Extract the [X, Y] coordinate from the center of the cell holding the provided text.  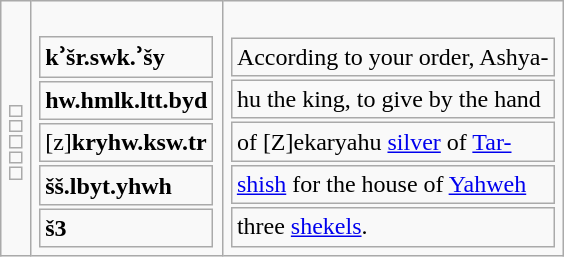
According to your order, Ashya- [393, 57]
shish for the house of Yahweh [393, 185]
hu the king, to give by the hand [393, 100]
kʾšr.swk.ʾšy [126, 56]
[z]kryhw.ksw.tr [126, 143]
š3 [126, 228]
šš.lbyt.yhwh [126, 185]
of [Z]ekaryahu silver of Tar- [393, 142]
hw.hmlk.ltt.byd [126, 100]
three shekels. [393, 227]
According to your order, Ashya- hu the king, to give by the hand of [Z]ekaryahu silver of Tar- shish for the house of Yahweh three shekels. [392, 128]
kʾšr.swk.ʾšy hw.hmlk.ltt.byd [z]kryhw.ksw.tr šš.lbyt.yhwh š3 [126, 128]
